Output the (X, Y) coordinate of the center of the cell containing the given text.  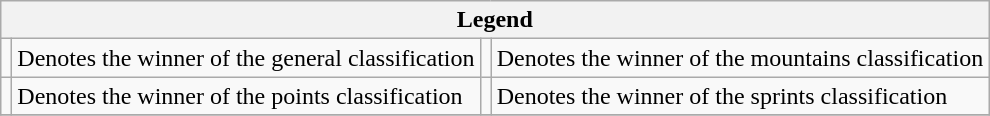
Legend (495, 20)
Denotes the winner of the general classification (246, 58)
Denotes the winner of the mountains classification (740, 58)
Denotes the winner of the points classification (246, 96)
Denotes the winner of the sprints classification (740, 96)
